Detect which cell encompasses the target text, then output its [X, Y] center coordinate. 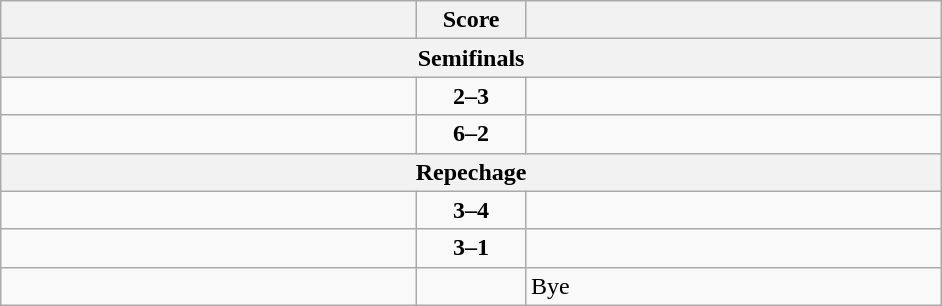
6–2 [472, 134]
Bye [733, 286]
Score [472, 20]
3–1 [472, 248]
2–3 [472, 96]
3–4 [472, 210]
Semifinals [472, 58]
Repechage [472, 172]
